Return the [X, Y] coordinate for the center point of the cell that contains the specified text.  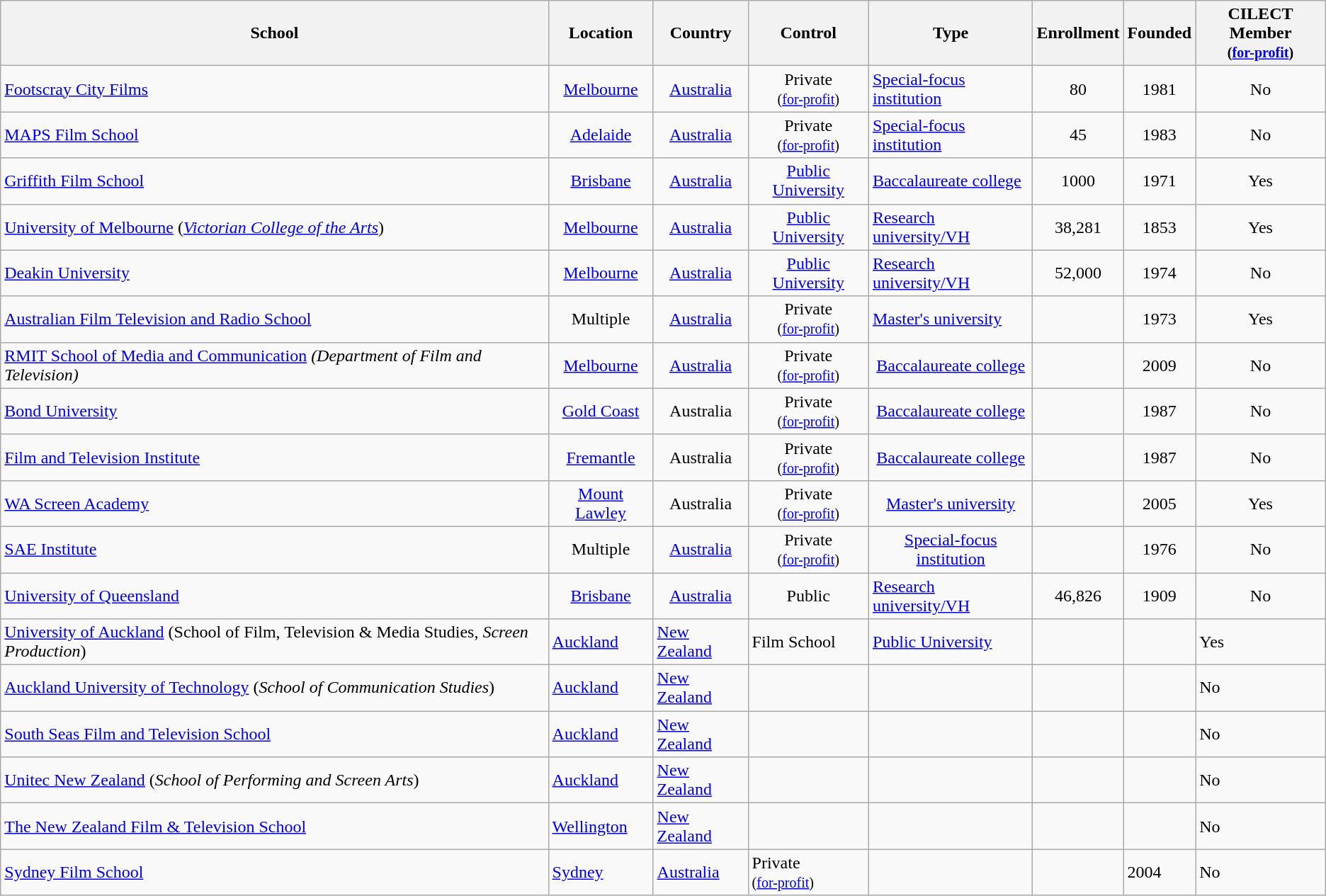
Mount Lawley [601, 503]
MAPS Film School [275, 135]
1974 [1160, 273]
2004 [1160, 873]
Sydney [601, 873]
1971 [1160, 181]
1973 [1160, 319]
University of Melbourne (Victorian College of the Arts) [275, 227]
Wellington [601, 826]
1000 [1078, 181]
South Seas Film and Television School [275, 734]
Location [601, 33]
Country [701, 33]
2005 [1160, 503]
38,281 [1078, 227]
Adelaide [601, 135]
Founded [1160, 33]
Griffith Film School [275, 181]
46,826 [1078, 595]
1983 [1160, 135]
1976 [1160, 550]
80 [1078, 89]
University of Auckland (School of Film, Television & Media Studies, Screen Production) [275, 642]
School [275, 33]
45 [1078, 135]
52,000 [1078, 273]
Australian Film Television and Radio School [275, 319]
Type [951, 33]
1981 [1160, 89]
Bond University [275, 411]
University of Queensland [275, 595]
Gold Coast [601, 411]
1853 [1160, 227]
Public [808, 595]
2009 [1160, 365]
Film and Television Institute [275, 458]
1909 [1160, 595]
Deakin University [275, 273]
Auckland University of Technology (School of Communication Studies) [275, 688]
The New Zealand Film & Television School [275, 826]
Footscray City Films [275, 89]
Control [808, 33]
CILECT Member(for-profit) [1261, 33]
Film School [808, 642]
Unitec New Zealand (School of Performing and Screen Arts) [275, 781]
SAE Institute [275, 550]
RMIT School of Media and Communication (Department of Film and Television) [275, 365]
WA Screen Academy [275, 503]
Fremantle [601, 458]
Enrollment [1078, 33]
Sydney Film School [275, 873]
